Return the (X, Y) coordinate for the center point of the cell that contains the specified text.  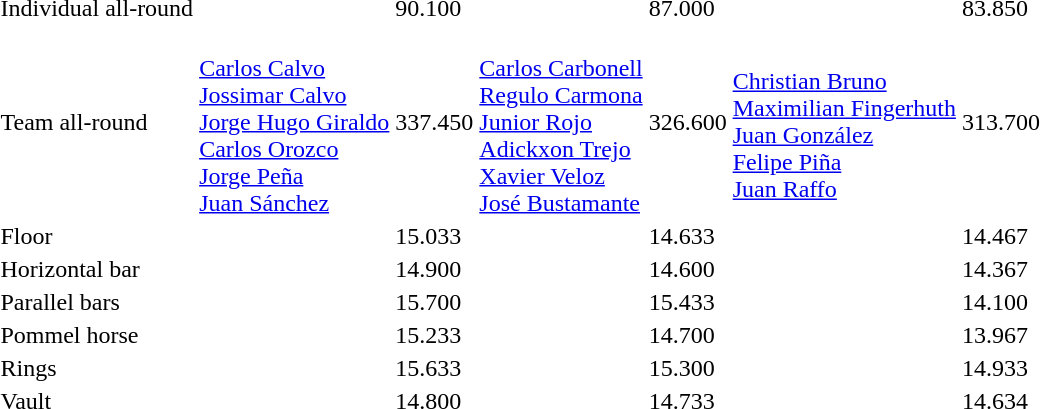
15.300 (688, 368)
15.233 (434, 335)
14.700 (688, 335)
326.600 (688, 122)
Carlos CalvoJossimar CalvoJorge Hugo GiraldoCarlos OrozcoJorge PeñaJuan Sánchez (294, 122)
15.633 (434, 368)
15.033 (434, 236)
15.433 (688, 302)
15.700 (434, 302)
14.600 (688, 269)
Carlos CarbonellRegulo CarmonaJunior RojoAdickxon TrejoXavier VelozJosé Bustamante (561, 122)
337.450 (434, 122)
14.900 (434, 269)
14.633 (688, 236)
Christian BrunoMaximilian FingerhuthJuan GonzálezFelipe PiñaJuan Raffo (844, 122)
